Search for the cell housing the specified text and yield its (X, Y) center coordinate. 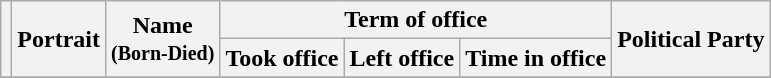
Left office (402, 58)
Took office (282, 58)
Time in office (536, 58)
Name(Born-Died) (162, 39)
Political Party (691, 39)
Term of office (416, 20)
Portrait (59, 39)
